For the text-containing cell, return its midpoint in (X, Y) coordinate format. 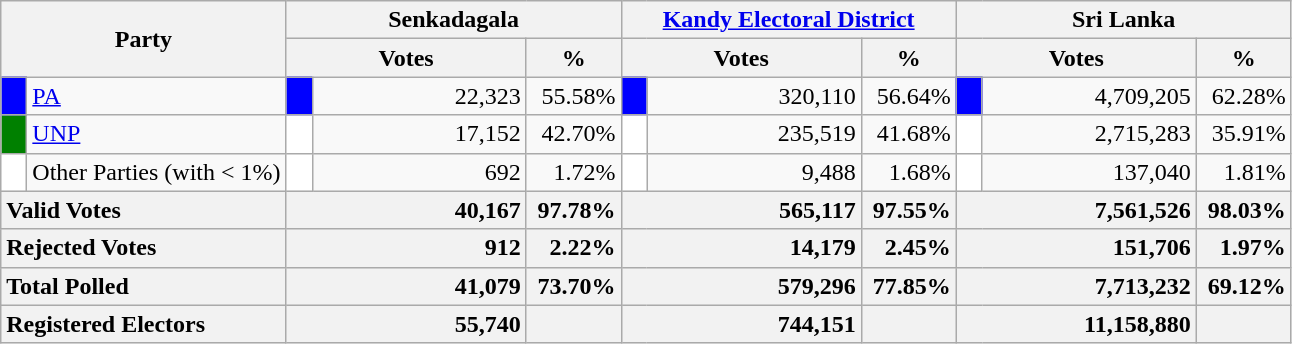
14,179 (741, 248)
320,110 (754, 96)
62.28% (1244, 96)
2,715,283 (1089, 134)
98.03% (1244, 210)
11,158,880 (1076, 324)
17,152 (419, 134)
Total Polled (144, 286)
235,519 (754, 134)
Other Parties (with < 1%) (156, 172)
PA (156, 96)
UNP (156, 134)
56.64% (908, 96)
912 (406, 248)
Valid Votes (144, 210)
Kandy Electoral District (788, 20)
40,167 (406, 210)
692 (419, 172)
55.58% (574, 96)
Party (144, 39)
22,323 (419, 96)
151,706 (1076, 248)
137,040 (1089, 172)
1.97% (1244, 248)
Registered Electors (144, 324)
2.22% (574, 248)
Sri Lanka (1124, 20)
41.68% (908, 134)
73.70% (574, 286)
1.81% (1244, 172)
1.68% (908, 172)
7,561,526 (1076, 210)
7,713,232 (1076, 286)
4,709,205 (1089, 96)
9,488 (754, 172)
1.72% (574, 172)
579,296 (741, 286)
69.12% (1244, 286)
Rejected Votes (144, 248)
565,117 (741, 210)
2.45% (908, 248)
35.91% (1244, 134)
41,079 (406, 286)
97.78% (574, 210)
97.55% (908, 210)
744,151 (741, 324)
77.85% (908, 286)
Senkadagala (454, 20)
55,740 (406, 324)
42.70% (574, 134)
